Pinpoint the cell where the given text exists, returning its [X, Y] midpoint coordinate. 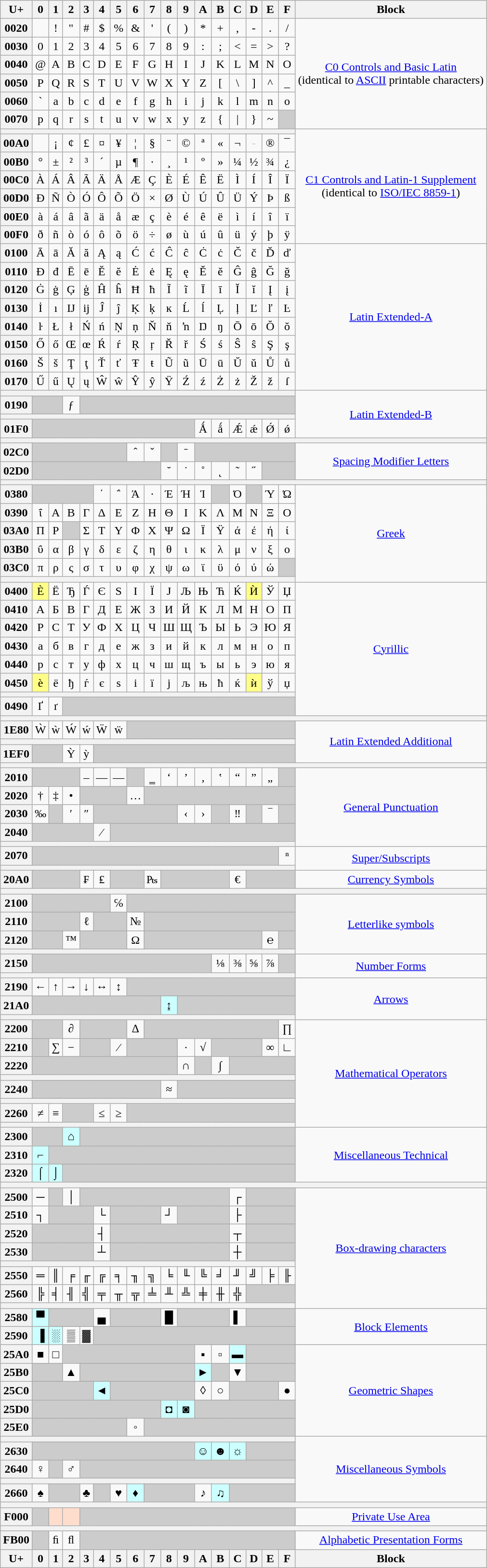
∆ [136, 1029]
a [56, 101]
21A0 [16, 1005]
ρ [56, 567]
" [71, 28]
ť [118, 363]
Κ [203, 513]
Ð [40, 198]
ĝ [254, 271]
Υ [118, 531]
2200 [16, 1029]
² [71, 161]
Â [71, 180]
◦ [136, 1427]
ў [270, 682]
℅ [118, 903]
Number Forms [391, 966]
M [254, 64]
в [71, 646]
ů [287, 363]
Ê [203, 180]
FB00 [16, 1540]
∩ [186, 1066]
2640 [16, 1469]
╠ [40, 1294]
³ [87, 161]
ŧ [152, 363]
П [287, 609]
Ř [169, 345]
0420 [16, 628]
Ẃ [71, 730]
ύ [254, 567]
â [71, 216]
‗ [152, 777]
ø [169, 235]
Į [270, 290]
Greek [391, 533]
Х [118, 628]
Alphabetic Presentation Forms [391, 1540]
б [56, 646]
░ [56, 1336]
Ẅ [102, 730]
ώ [270, 567]
ŉ [186, 326]
ĉ [186, 253]
″ [87, 814]
Ė [136, 271]
╟ [287, 1275]
Π [40, 531]
Đ [40, 271]
ν [254, 549]
¿ [287, 161]
Ď [270, 253]
F000 [16, 1517]
┐ [40, 1215]
▼ [238, 1372]
⅝ [254, 964]
∞ [270, 1047]
[ [220, 83]
˝ [254, 470]
ï [287, 216]
Ŝ [238, 345]
ě [220, 271]
0430 [16, 646]
Γ [87, 513]
ľ [270, 308]
ё [56, 682]
0100 [16, 253]
x [169, 119]
2110 [16, 921]
≥ [118, 1113]
ĺ [203, 308]
▫ [220, 1354]
г [87, 646]
Ι [186, 513]
ĳ [87, 308]
╥ [118, 1294]
▄ [102, 1317]
+ [220, 28]
J [203, 64]
⌠ [40, 1173]
ѐ [40, 682]
ⁿ [287, 856]
Cyrillic [391, 649]
Ž [254, 381]
S [87, 83]
20A0 [16, 879]
Й [186, 609]
ŷ [152, 381]
25D0 [16, 1409]
0020 [16, 28]
Ц [136, 628]
e [118, 101]
Ẁ [40, 730]
º [203, 161]
М [238, 609]
Τ [102, 531]
s [87, 119]
Ă [71, 253]
ê [203, 216]
ﬁ [56, 1540]
⅛ [220, 964]
Ό [238, 494]
µ [118, 161]
♂ [71, 1469]
ο [287, 549]
2560 [16, 1294]
█ [169, 1317]
ỳ [87, 754]
0170 [16, 381]
Ū [203, 363]
02D0 [16, 470]
G [152, 64]
} [254, 119]
Í [254, 180]
Latin Extended-B [391, 414]
Г [87, 609]
ε [118, 549]
1EF0 [16, 754]
00B0 [16, 161]
л [220, 646]
κ [203, 549]
{ [220, 119]
l [238, 101]
ď [287, 253]
♦ [136, 1493]
‹ [186, 814]
▐ [40, 1336]
ą [118, 253]
« [220, 143]
¥ [118, 143]
û [220, 235]
Ě [203, 271]
μ [238, 549]
„ [270, 777]
U [118, 83]
~ [270, 119]
2310 [16, 1155]
v [136, 119]
♣ [87, 1493]
0040 [16, 64]
2500 [16, 1197]
2210 [16, 1047]
Spacing Modifier Letters [391, 461]
Ķ [136, 308]
ћ [220, 682]
Ć [136, 253]
00D0 [16, 198]
α [56, 549]
ś [220, 345]
‛ [220, 777]
Ī [203, 290]
0410 [16, 609]
2260 [16, 1113]
| [238, 119]
↔ [102, 987]
š [56, 363]
╫ [220, 1294]
Ę [169, 271]
ő [56, 345]
н [254, 646]
Ĺ [186, 308]
§ [152, 143]
ĸ [169, 308]
Ġ [40, 290]
ė [152, 271]
═ [40, 1275]
Ì [238, 180]
i [186, 101]
© [186, 143]
ź [203, 381]
ģ [87, 290]
ж [136, 646]
ó [87, 235]
_ [287, 83]
f [136, 101]
Ш [169, 628]
Z [203, 83]
ω [186, 567]
¼ [238, 161]
Å [118, 180]
ŝ [254, 345]
Mathematical Operators [391, 1074]
* [203, 28]
à [40, 216]
♥ [118, 1493]
ż [238, 381]
Ÿ [169, 381]
É [186, 180]
ϋ [220, 567]
▬ [238, 1354]
Arrows [391, 999]
ę [186, 271]
K [220, 64]
€ [238, 879]
╤ [102, 1294]
╙ [186, 1275]
ĥ [118, 290]
ϊ [203, 567]
○ [220, 1390]
— [102, 777]
› [203, 814]
і [136, 682]
Ъ [203, 628]
Ā [40, 253]
⌡ [56, 1173]
– [87, 777]
¾ [270, 161]
ã [87, 216]
> [270, 46]
™ [71, 940]
Ĭ [238, 290]
Ů [270, 363]
Ť [102, 363]
ζ [136, 549]
м [238, 646]
ń [102, 326]
Н [254, 609]
^ [270, 83]
┘ [169, 1215]
Ĳ [71, 308]
Ỳ [71, 754]
˛ [220, 470]
υ [118, 567]
╡ [56, 1294]
Ѐ [40, 591]
2660 [16, 1493]
Ś [203, 345]
ы [220, 664]
° [40, 161]
╖ [136, 1275]
┴ [102, 1252]
≡ [56, 1113]
⅜ [238, 964]
Α [56, 513]
' [152, 28]
˚ [203, 470]
Ø [169, 198]
ǽ [254, 428]
] [254, 83]
⌐ [40, 1155]
◊ [203, 1390]
2590 [16, 1336]
ẁ [56, 730]
± [56, 161]
♪ [203, 1493]
φ [136, 567]
Š [40, 363]
№ [136, 921]
ц [136, 664]
03B0 [16, 549]
¦ [136, 143]
Ų [71, 381]
Õ [118, 198]
2630 [16, 1451]
╨ [169, 1294]
Θ [169, 513]
‰ [40, 814]
ĩ [186, 290]
ē [87, 271]
¹ [186, 161]
℮ [270, 940]
Œ [71, 345]
“ [238, 777]
В [71, 609]
» [220, 161]
: [203, 46]
c [87, 101]
К [203, 609]
▲ [71, 1372]
, [238, 28]
Ő [40, 345]
∙ [186, 1047]
џ [287, 682]
╝ [254, 1275]
\ [238, 83]
Ļ [220, 308]
Geometric Shapes [391, 1390]
İ [40, 308]
Ρ [56, 531]
Ĥ [102, 290]
ü [238, 235]
ѓ [87, 682]
τ [102, 567]
25A0 [16, 1354]
‼ [238, 814]
β [71, 549]
с [56, 664]
ґ [56, 706]
╘ [169, 1275]
Р [40, 628]
m [254, 101]
Ñ [56, 198]
ℓ [87, 921]
ł [71, 326]
ǿ [287, 428]
Currency Symbols [391, 879]
ň [169, 326]
R [71, 83]
ь [238, 664]
n [270, 101]
Þ [270, 198]
ų [87, 381]
× [152, 198]
Ώ [287, 494]
Ň [152, 326]
2530 [16, 1252]
C1 Controls and Latin-1 Supplement(identical to ISO/IEC 8859-1) [391, 186]
╔ [102, 1275]
Box-drawing characters [391, 1248]
L [238, 64]
Ϋ [220, 531]
00E0 [16, 216]
r [71, 119]
¨ [169, 143]
Щ [186, 628]
† [40, 796]
Џ [287, 591]
b [71, 101]
σ [87, 567]
´ [102, 161]
Ё [56, 591]
o [287, 101]
Ύ [270, 494]
ΐ [40, 513]
Letterlike symbols [391, 924]
P [40, 83]
□ [56, 1354]
0150 [16, 345]
δ [102, 549]
Ε [118, 513]
ξ [270, 549]
į [287, 290]
w [152, 119]
ý [254, 235]
2220 [16, 1066]
2190 [16, 987]
₣ [87, 879]
ë [220, 216]
2240 [16, 1089]
ä [102, 216]
h [169, 101]
Ǽ [238, 428]
ˆ [136, 452]
Σ [87, 531]
¤ [102, 143]
₧ [152, 879]
01F0 [16, 428]
Ы [220, 628]
┤ [102, 1234]
╗ [152, 1275]
é [186, 216]
… [136, 796]
V [136, 83]
И [169, 609]
╧ [152, 1294]
2510 [16, 1215]
╞ [270, 1275]
ŋ [220, 326]
Ņ [118, 326]
х [118, 664]
! [56, 28]
Ű [40, 381]
General Punctuation [391, 808]
Ý [254, 198]
Î [270, 180]
2320 [16, 1173]
│ [71, 1197]
( [169, 28]
Л [220, 609]
k [220, 101]
) [186, 28]
$ [102, 28]
Ċ [203, 253]
╜ [238, 1275]
Á [56, 180]
Ψ [169, 531]
▒ [71, 1336]
‾ [270, 814]
ǻ [220, 428]
0060 [16, 101]
ß [287, 198]
¶ [136, 161]
ô [102, 235]
► [203, 1372]
Ŷ [136, 381]
Ю [270, 628]
΅ [118, 494]
Ħ [136, 290]
Ά [136, 494]
Ł [56, 326]
╩ [186, 1294]
2150 [16, 964]
■ [40, 1354]
0140 [16, 326]
1E80 [16, 730]
ј [169, 682]
ŭ [254, 363]
π [40, 567]
Ţ [71, 363]
< [238, 46]
ı [56, 308]
2040 [16, 832]
X [169, 83]
Ä [102, 180]
C0 Controls and Basic Latin(identical to ASCII printable characters) [391, 74]
Ѕ [118, 591]
Ф [102, 628]
ή [270, 531]
ă [87, 253]
Φ [136, 531]
─ [40, 1197]
# [87, 28]
Ż [220, 381]
Ŗ [136, 345]
0110 [16, 271]
∂ [71, 1029]
Latin Extended Additional [391, 742]
Ѝ [254, 591]
☼ [238, 1451]
ђ [71, 682]
ẅ [118, 730]
2020 [16, 796]
Є [102, 591]
О [270, 609]
Private Use Area [391, 1517]
└ [102, 1215]
¯ [287, 143]
ļ [238, 308]
χ [152, 567]
▌ [238, 1317]
З [152, 609]
Δ [102, 513]
ì [238, 216]
25E0 [16, 1427]
Ľ [254, 308]
0050 [16, 83]
Ō [238, 326]
g [152, 101]
À [40, 180]
≈ [169, 1089]
э [254, 664]
25C0 [16, 1390]
ö [136, 235]
ò [71, 235]
’ [186, 777]
˜ [238, 470]
→ [71, 987]
ŗ [152, 345]
p [40, 119]
ќ [238, 682]
Ï [287, 180]
& [136, 28]
y [186, 119]
е [118, 646]
z [203, 119]
ъ [203, 664]
ŀ [40, 326]
” [254, 777]
ς [71, 567]
− [71, 1047]
Ч [152, 628]
H [169, 64]
∫ [220, 1066]
Ź [186, 381]
ù [186, 235]
▪ [203, 1354]
Ũ [169, 363]
у [87, 664]
è [169, 216]
Ĝ [238, 271]
t [102, 119]
є [102, 682]
2010 [16, 777]
↑ [56, 987]
● [287, 1390]
◙ [186, 1409]
Ђ [71, 591]
щ [186, 664]
Э [254, 628]
θ [169, 549]
ƒ [71, 405]
и [169, 646]
. [270, 28]
2550 [16, 1275]
я [287, 664]
Д [102, 609]
Super/Subscripts [391, 859]
2120 [16, 940]
λ [220, 549]
Q [56, 83]
Ν [254, 513]
♠ [40, 1493]
/ [287, 28]
03C0 [16, 567]
├ [238, 1215]
║ [56, 1275]
˘ [169, 470]
∏ [287, 1029]
Ö [136, 198]
ņ [136, 326]
η [152, 549]
ά [238, 531]
Ο [287, 513]
Ĉ [169, 253]
N [270, 64]
ř [186, 345]
0070 [16, 119]
ş [287, 345]
Њ [203, 591]
∕ [118, 1047]
☻ [220, 1451]
╕ [118, 1275]
ŕ [118, 345]
┬ [238, 1234]
; [220, 46]
√ [203, 1047]
▀ [40, 1317]
¢ [71, 143]
¸ [169, 161]
ā [56, 253]
½ [254, 161]
q [56, 119]
Е [118, 609]
T [102, 83]
2030 [16, 814]
ō [254, 326]
о [270, 646]
Ή [186, 494]
Ĵ [102, 308]
ŏ [287, 326]
Ќ [238, 591]
Ğ [270, 271]
Ò [71, 198]
Ú [203, 198]
ю [270, 664]
0190 [16, 405]
2300 [16, 1136]
¡ [56, 143]
= [254, 46]
å [118, 216]
02C0 [16, 452]
õ [118, 235]
ї [152, 682]
ª [203, 143]
Ŵ [102, 381]
0380 [16, 494]
` [40, 101]
ĵ [118, 308]
′ [71, 814]
Έ [169, 494]
Η [152, 513]
Û [220, 198]
╢ [71, 1294]
Ç [152, 180]
Б [56, 609]
С [56, 628]
Ë [220, 180]
u [118, 119]
ΰ [40, 549]
d [102, 101]
ī [220, 290]
Č [238, 253]
ф [102, 664]
ĕ [118, 271]
ѝ [254, 682]
ú [203, 235]
ķ [152, 308]
œ [87, 345]
00C0 [16, 180]
Ǻ [203, 428]
ţ [87, 363]
ũ [186, 363]
ˇ [152, 452]
ſ [287, 381]
č [254, 253]
Ϊ [203, 531]
25B0 [16, 1372]
‘ [169, 777]
ç [152, 216]
Љ [186, 591]
І [136, 591]
Ŀ [287, 308]
0490 [16, 706]
∟ [287, 1047]
Β [71, 513]
2070 [16, 856]
╒ [71, 1275]
Ŋ [203, 326]
2580 [16, 1317]
Miscellaneous Technical [391, 1155]
΄ [102, 494]
╓ [87, 1275]
ġ [56, 290]
ẃ [87, 730]
┌ [238, 1197]
◄ [102, 1390]
0160 [16, 363]
↕ [118, 987]
ό [238, 567]
А [40, 609]
Ξ [270, 513]
Ş [270, 345]
í [254, 216]
ĭ [254, 290]
ž [270, 381]
р [40, 664]
ψ [169, 567]
γ [87, 549]
Ô [102, 198]
Latin Extended-A [391, 317]
╣ [87, 1294]
ć [152, 253]
╚ [203, 1275]
₤ [102, 879]
▓ [87, 1336]
Ж [136, 609]
ñ [56, 235]
⌂ [71, 1136]
ч [152, 664]
Ǿ [270, 428]
Ζ [136, 513]
≠ [40, 1113]
Я [287, 628]
Т [71, 628]
╦ [136, 1294]
Æ [136, 180]
î [270, 216]
⁄ [102, 832]
έ [254, 531]
2520 [16, 1234]
ѕ [118, 682]
ÿ [287, 235]
Ί [203, 494]
W [152, 83]
≤ [102, 1113]
Ј [169, 591]
æ [136, 216]
Ó [87, 198]
Ŧ [136, 363]
Ù [186, 198]
◘ [169, 1409]
00A0 [16, 143]
˙ [186, 470]
0390 [16, 513]
ū [220, 363]
Ŕ [102, 345]
Ћ [220, 591]
‚ [203, 777]
ğ [287, 271]
⅞ [270, 964]
Ã [87, 180]
Ĩ [169, 290]
03A0 [16, 531]
Ē [71, 271]
↓ [87, 987]
Ŏ [270, 326]
j [203, 101]
0030 [16, 46]
з [152, 646]
Ь [238, 628]
á [56, 216]
Ў [270, 591]
O [287, 64]
У [87, 628]
ű [56, 381]
♀ [40, 1469]
ð [40, 235]
Ĕ [102, 271]
0450 [16, 682]
È [169, 180]
↨ [169, 1005]
‡ [56, 796]
ί [287, 531]
• [71, 796]
љ [186, 682]
2100 [16, 903]
Y [186, 83]
┼ [238, 1252]
ι [186, 549]
Miscellaneous Symbols [391, 1469]
☺ [203, 1451]
Χ [152, 531]
♫ [220, 1493]
Λ [220, 513]
£ [87, 143]
@ [40, 64]
þ [270, 235]
¬ [238, 143]
п [287, 646]
đ [56, 271]
њ [203, 682]
Ѓ [87, 591]
ħ [152, 290]
т [71, 664]
I [186, 64]
Ŭ [238, 363]
Ї [152, 591]
Ą [102, 253]
0120 [16, 290]
ċ [220, 253]
Ń [87, 326]
к [203, 646]
ˉ [186, 452]
? [287, 46]
0400 [16, 591]
% [118, 28]
ﬂ [71, 1540]
÷ [152, 235]
0130 [16, 308]
← [40, 987]
Ґ [40, 706]
а [40, 646]
Ü [238, 198]
0440 [16, 664]
Ģ [71, 290]
Block Elements [391, 1326]
й [186, 646]
― [118, 777]
00F0 [16, 235]
ŵ [118, 381]
д [102, 646]
Μ [238, 513]
╪ [203, 1294]
╬ [238, 1294]
╛ [220, 1275]
∑ [56, 1047]
® [270, 143]
ш [169, 664]
